Output the [x, y] coordinate of the center of the cell containing the given text.  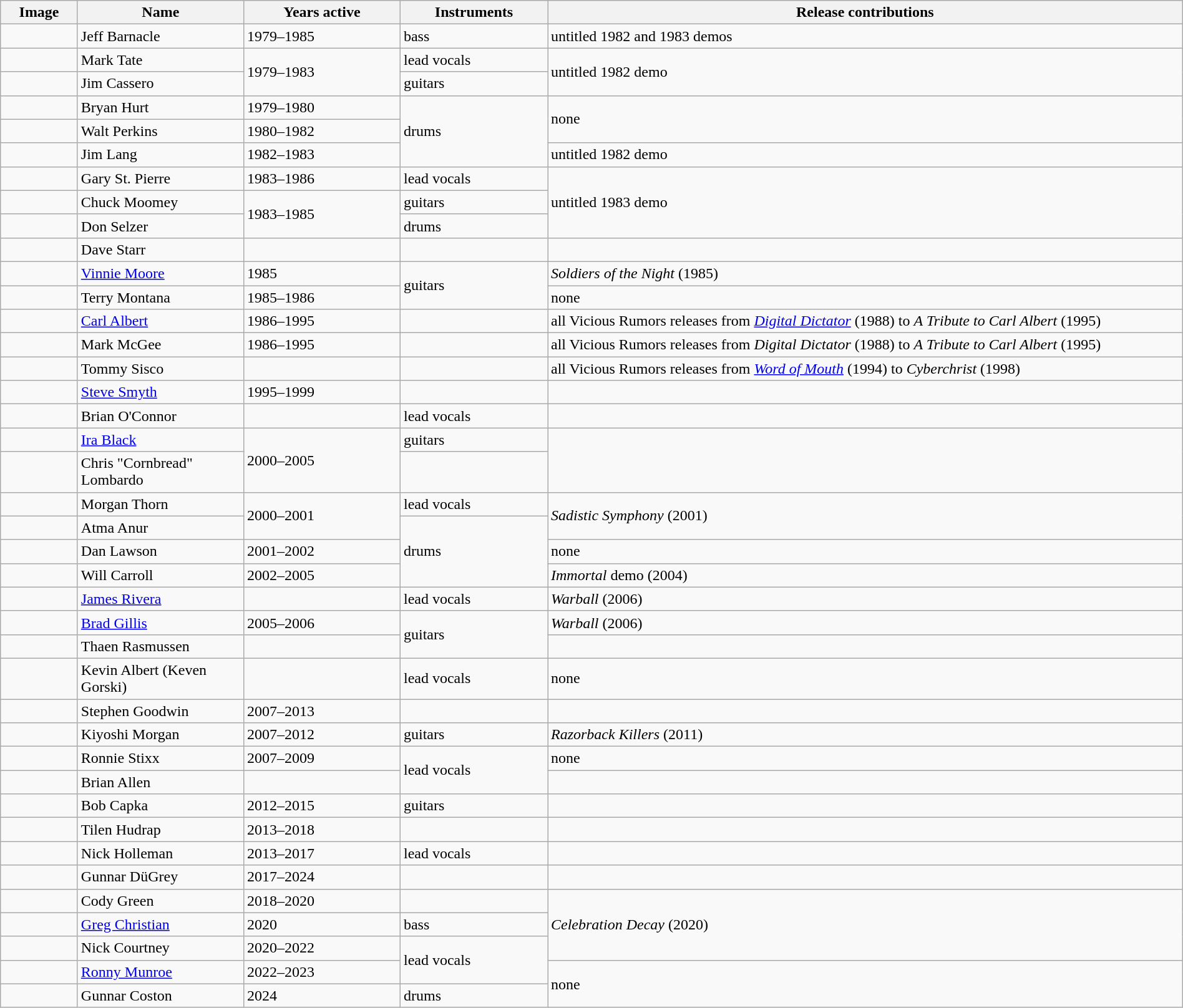
Bryan Hurt [160, 107]
Brad Gillis [160, 623]
Greg Christian [160, 924]
Years active [322, 12]
Jeff Barnacle [160, 36]
Brian O'Connor [160, 416]
2012–2015 [322, 806]
Brian Allen [160, 782]
Nick Holleman [160, 853]
2002–2005 [322, 575]
Ira Black [160, 440]
1979–1980 [322, 107]
1979–1985 [322, 36]
2001–2002 [322, 551]
Chris "Cornbread" Lombardo [160, 472]
Gary St. Pierre [160, 178]
Celebration Decay (2020) [865, 924]
1985–1986 [322, 298]
Terry Montana [160, 298]
Atma Anur [160, 528]
1985 [322, 273]
Thaen Rasmussen [160, 646]
1979–1983 [322, 72]
Mark McGee [160, 345]
James Rivera [160, 599]
1982–1983 [322, 155]
Razorback Killers (2011) [865, 735]
2000–2005 [322, 460]
2017–2024 [322, 877]
Stephen Goodwin [160, 710]
Kiyoshi Morgan [160, 735]
Dave Starr [160, 250]
2013–2018 [322, 830]
Mark Tate [160, 60]
Dan Lawson [160, 551]
Immortal demo (2004) [865, 575]
Instruments [474, 12]
Don Selzer [160, 226]
Image [39, 12]
Kevin Albert (Keven Gorski) [160, 679]
Cody Green [160, 901]
2007–2012 [322, 735]
all Vicious Rumors releases from Word of Mouth (1994) to Cyberchrist (1998) [865, 369]
2007–2009 [322, 758]
2000–2001 [322, 516]
2005–2006 [322, 623]
1983–1985 [322, 214]
Carl Albert [160, 321]
Morgan Thorn [160, 504]
Ronnie Stixx [160, 758]
Ronny Munroe [160, 972]
Release contributions [865, 12]
Vinnie Moore [160, 273]
2018–2020 [322, 901]
2022–2023 [322, 972]
untitled 1983 demo [865, 202]
Jim Cassero [160, 84]
2007–2013 [322, 710]
2020 [322, 924]
Steve Smyth [160, 392]
Walt Perkins [160, 131]
Jim Lang [160, 155]
2024 [322, 996]
Soldiers of the Night (1985) [865, 273]
untitled 1982 and 1983 demos [865, 36]
Will Carroll [160, 575]
Gunnar Coston [160, 996]
Sadistic Symphony (2001) [865, 516]
Chuck Moomey [160, 202]
2020–2022 [322, 948]
Gunnar DüGrey [160, 877]
Bob Capka [160, 806]
Tommy Sisco [160, 369]
Tilen Hudrap [160, 830]
1995–1999 [322, 392]
1980–1982 [322, 131]
Nick Courtney [160, 948]
1983–1986 [322, 178]
2013–2017 [322, 853]
Name [160, 12]
